Return (x, y) of the center of cell containing provided text 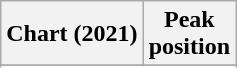
Peakposition (189, 34)
Chart (2021) (72, 34)
